Detect which cell encompasses the target text, then output its (X, Y) center coordinate. 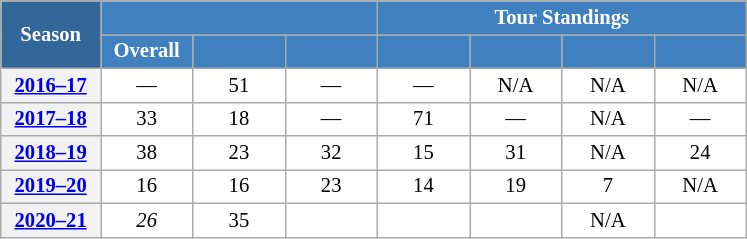
38 (146, 153)
32 (331, 153)
14 (423, 186)
71 (423, 119)
33 (146, 119)
24 (700, 153)
31 (516, 153)
18 (239, 119)
15 (423, 153)
Season (51, 34)
2017–18 (51, 119)
51 (239, 85)
Tour Standings (562, 17)
2018–19 (51, 153)
7 (608, 186)
19 (516, 186)
2016–17 (51, 85)
35 (239, 220)
2019–20 (51, 186)
2020–21 (51, 220)
Overall (146, 51)
26 (146, 220)
